Find where the given text appears and provide that cell's center as (X, Y) coordinate. 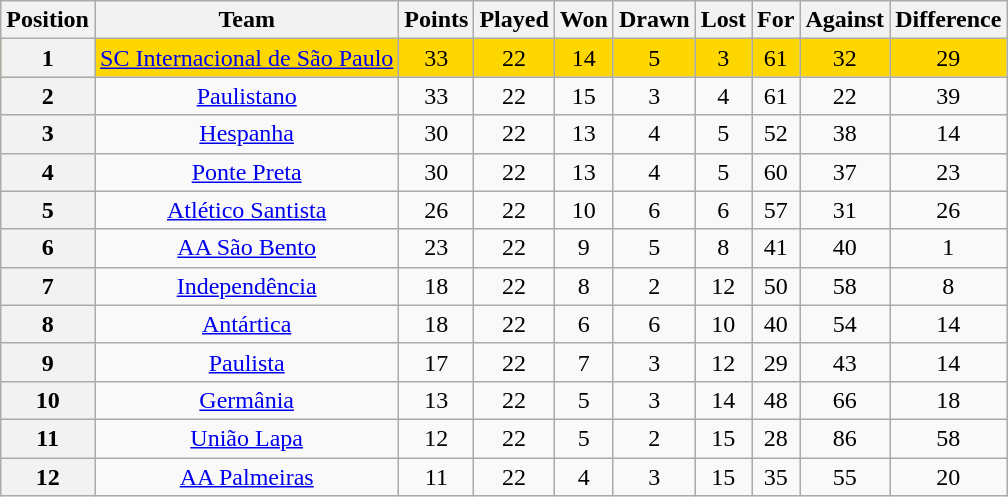
Ponte Preta (246, 172)
43 (845, 362)
SC Internacional de São Paulo (246, 58)
Played (514, 20)
48 (776, 400)
Paulista (246, 362)
39 (948, 96)
55 (845, 477)
28 (776, 438)
Team (246, 20)
60 (776, 172)
35 (776, 477)
37 (845, 172)
Antártica (246, 324)
Hespanha (246, 134)
86 (845, 438)
Won (584, 20)
União Lapa (246, 438)
31 (845, 210)
For (776, 20)
Drawn (654, 20)
50 (776, 286)
Points (436, 20)
Atlético Santista (246, 210)
41 (776, 248)
Independência (246, 286)
AA São Bento (246, 248)
Position (48, 20)
54 (845, 324)
Lost (723, 20)
Germânia (246, 400)
52 (776, 134)
66 (845, 400)
Paulistano (246, 96)
32 (845, 58)
20 (948, 477)
38 (845, 134)
Difference (948, 20)
Against (845, 20)
AA Palmeiras (246, 477)
57 (776, 210)
17 (436, 362)
